Detect which cell encompasses the target text, then output its [x, y] center coordinate. 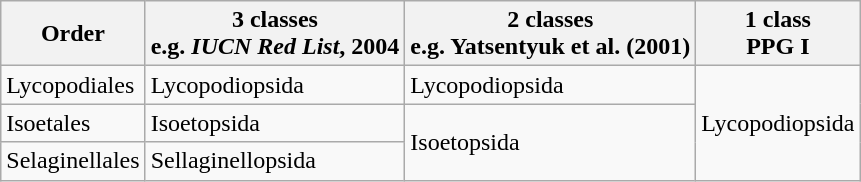
Lycopodiales [73, 85]
Selaginellales [73, 161]
Isoetales [73, 123]
Order [73, 34]
3 classese.g. IUCN Red List, 2004 [275, 34]
1 classPPG I [778, 34]
Sellaginellopsida [275, 161]
2 classese.g. Yatsentyuk et al. (2001) [550, 34]
